Determine the [X, Y] coordinate at the center of the cell enclosing the given text.  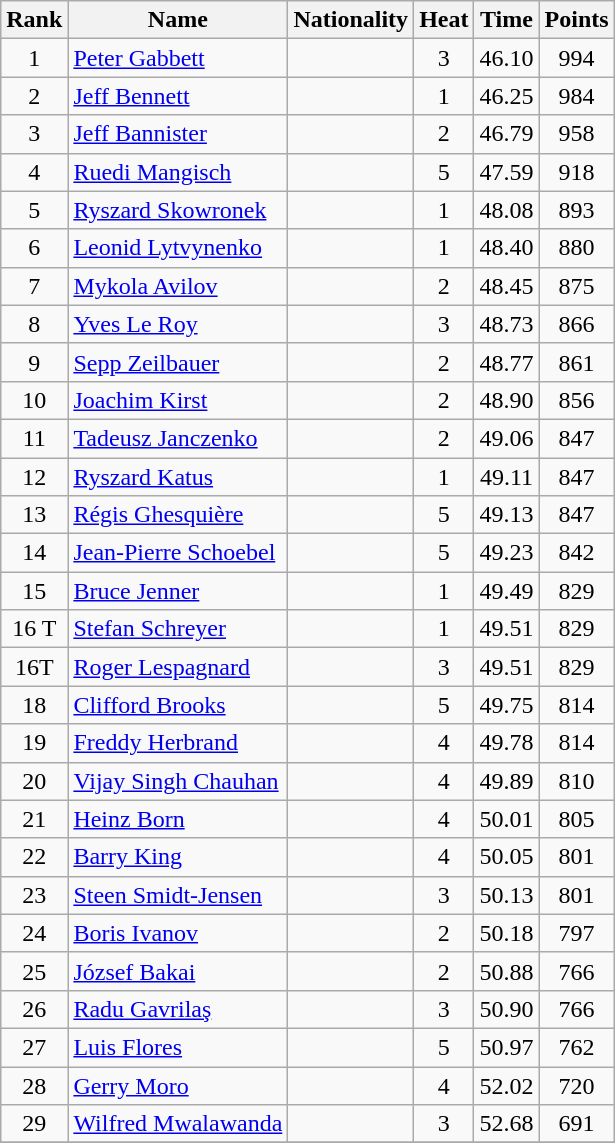
48.90 [506, 400]
Roger Lespagnard [178, 667]
10 [34, 400]
49.75 [506, 705]
50.18 [506, 933]
21 [34, 819]
Ruedi Mangisch [178, 172]
49.78 [506, 743]
25 [34, 971]
49.13 [506, 515]
Peter Gabbett [178, 58]
Régis Ghesquière [178, 515]
14 [34, 553]
28 [34, 1085]
49.49 [506, 591]
47.59 [506, 172]
797 [576, 933]
48.73 [506, 324]
984 [576, 96]
29 [34, 1124]
18 [34, 705]
15 [34, 591]
Name [178, 20]
13 [34, 515]
Clifford Brooks [178, 705]
9 [34, 362]
Freddy Herbrand [178, 743]
49.06 [506, 438]
Wilfred Mwalawanda [178, 1124]
Leonid Lytvynenko [178, 248]
Ryszard Skowronek [178, 210]
11 [34, 438]
23 [34, 895]
Steen Smidt-Jensen [178, 895]
Yves Le Roy [178, 324]
720 [576, 1085]
875 [576, 286]
16 T [34, 629]
Time [506, 20]
Tadeusz Janczenko [178, 438]
46.79 [506, 134]
Points [576, 20]
49.89 [506, 781]
Heinz Born [178, 819]
6 [34, 248]
50.97 [506, 1047]
Heat [444, 20]
49.23 [506, 553]
805 [576, 819]
Luis Flores [178, 1047]
48.40 [506, 248]
50.90 [506, 1009]
50.13 [506, 895]
893 [576, 210]
Mykola Avilov [178, 286]
12 [34, 477]
842 [576, 553]
958 [576, 134]
7 [34, 286]
27 [34, 1047]
Rank [34, 20]
19 [34, 743]
Stefan Schreyer [178, 629]
Barry King [178, 857]
Sepp Zeilbauer [178, 362]
24 [34, 933]
48.77 [506, 362]
Radu Gavrilaş [178, 1009]
46.25 [506, 96]
Jeff Bannister [178, 134]
Bruce Jenner [178, 591]
50.05 [506, 857]
856 [576, 400]
866 [576, 324]
46.10 [506, 58]
Jean-Pierre Schoebel [178, 553]
József Bakai [178, 971]
Jeff Bennett [178, 96]
Ryszard Katus [178, 477]
48.08 [506, 210]
762 [576, 1047]
918 [576, 172]
22 [34, 857]
861 [576, 362]
Nationality [351, 20]
50.88 [506, 971]
810 [576, 781]
26 [34, 1009]
48.45 [506, 286]
52.68 [506, 1124]
8 [34, 324]
994 [576, 58]
691 [576, 1124]
20 [34, 781]
Joachim Kirst [178, 400]
880 [576, 248]
52.02 [506, 1085]
16T [34, 667]
Vijay Singh Chauhan [178, 781]
Boris Ivanov [178, 933]
50.01 [506, 819]
49.11 [506, 477]
Gerry Moro [178, 1085]
